Pinpoint the cell where the given text exists, returning its (X, Y) midpoint coordinate. 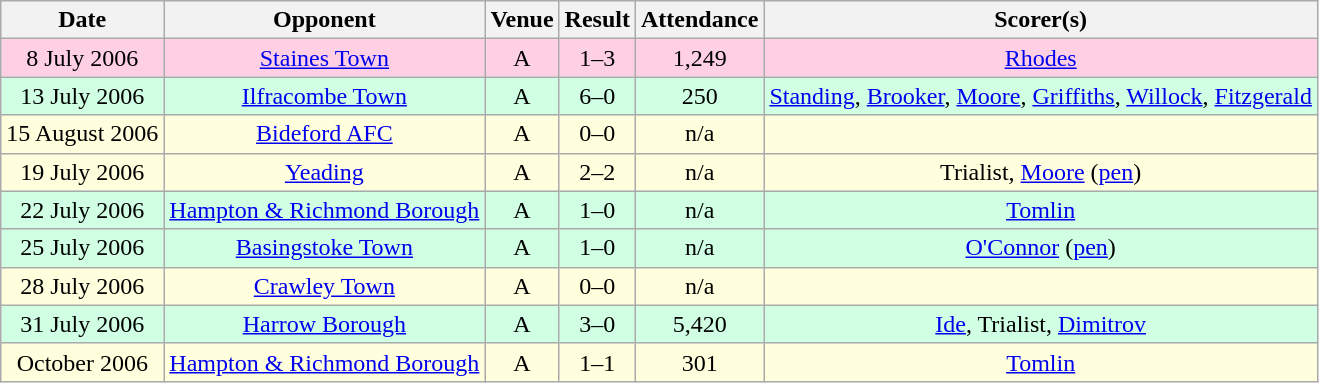
2–2 (597, 172)
Standing, Brooker, Moore, Griffiths, Willock, Fitzgerald (1041, 96)
Attendance (699, 20)
Date (82, 20)
15 August 2006 (82, 134)
1–3 (597, 58)
25 July 2006 (82, 248)
1,249 (699, 58)
Yeading (324, 172)
1–1 (597, 362)
250 (699, 96)
Staines Town (324, 58)
6–0 (597, 96)
October 2006 (82, 362)
Rhodes (1041, 58)
19 July 2006 (82, 172)
13 July 2006 (82, 96)
Venue (522, 20)
8 July 2006 (82, 58)
3–0 (597, 324)
Basingstoke Town (324, 248)
5,420 (699, 324)
Crawley Town (324, 286)
Scorer(s) (1041, 20)
31 July 2006 (82, 324)
Result (597, 20)
Trialist, Moore (pen) (1041, 172)
22 July 2006 (82, 210)
Opponent (324, 20)
Ide, Trialist, Dimitrov (1041, 324)
28 July 2006 (82, 286)
Bideford AFC (324, 134)
O'Connor (pen) (1041, 248)
Ilfracombe Town (324, 96)
Harrow Borough (324, 324)
301 (699, 362)
